Capture the cell that displays the provided text and extract its (X, Y) central coordinate. 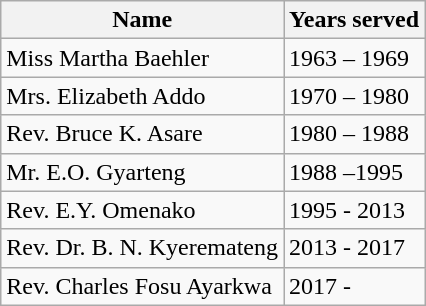
1995 - 2013 (354, 210)
Rev. Dr. B. N. Kyeremateng (142, 248)
Miss Martha Baehler (142, 58)
Mrs. Elizabeth Addo (142, 96)
Rev. Charles Fosu Ayarkwa (142, 286)
Name (142, 20)
Mr. E.O. Gyarteng (142, 172)
1980 – 1988 (354, 134)
2013 - 2017 (354, 248)
Rev. Bruce K. Asare (142, 134)
1970 – 1980 (354, 96)
1963 – 1969 (354, 58)
1988 –1995 (354, 172)
Rev. E.Y. Omenako (142, 210)
2017 - (354, 286)
Years served (354, 20)
